Output the [X, Y] coordinate of the center of the cell containing the given text.  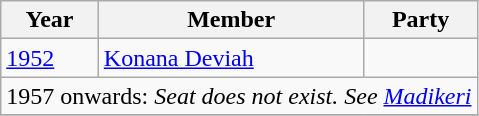
1957 onwards: Seat does not exist. See Madikeri [239, 96]
Party [420, 20]
Konana Deviah [231, 58]
Year [50, 20]
Member [231, 20]
1952 [50, 58]
